Search for the cell housing the specified text and yield its (X, Y) center coordinate. 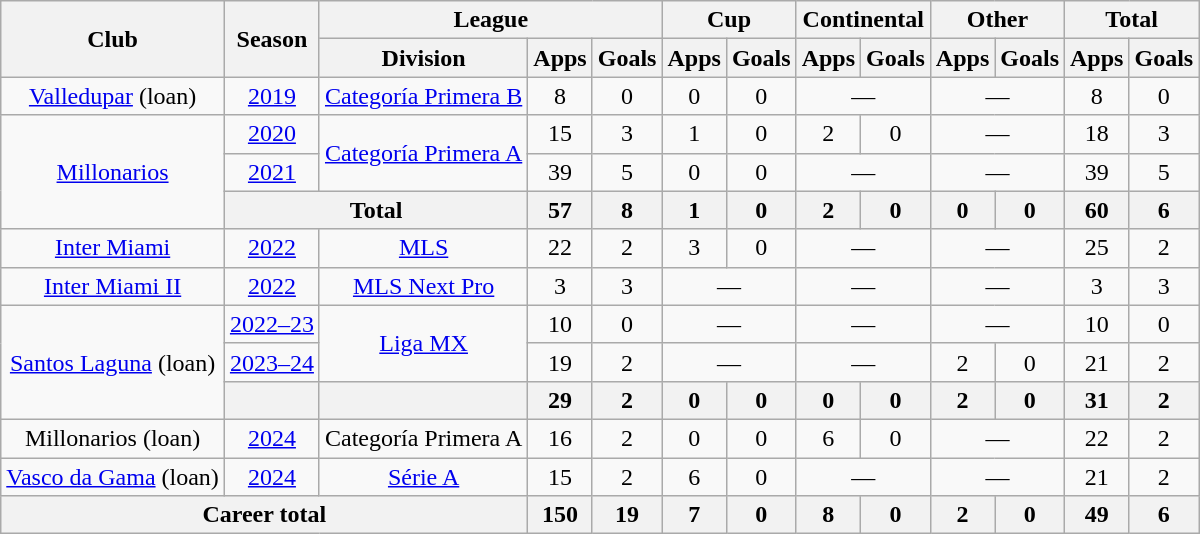
Division (423, 58)
2022–23 (272, 324)
2019 (272, 96)
60 (1097, 210)
Vasco da Gama (loan) (113, 477)
Santos Laguna (loan) (113, 362)
57 (560, 210)
MLS (423, 248)
7 (694, 515)
2021 (272, 172)
Other (997, 20)
2020 (272, 134)
League (490, 20)
Inter Miami (113, 248)
29 (560, 400)
Cup (729, 20)
25 (1097, 248)
Valledupar (loan) (113, 96)
2023–24 (272, 362)
MLS Next Pro (423, 286)
Liga MX (423, 343)
Continental (863, 20)
31 (1097, 400)
Season (272, 39)
49 (1097, 515)
Millonarios (loan) (113, 438)
16 (560, 438)
Club (113, 39)
18 (1097, 134)
150 (560, 515)
Série A (423, 477)
Inter Miami II (113, 286)
Career total (264, 515)
Categoría Primera B (423, 96)
Millonarios (113, 172)
